Locate the cell with the specified text and output its [x, y] center coordinate. 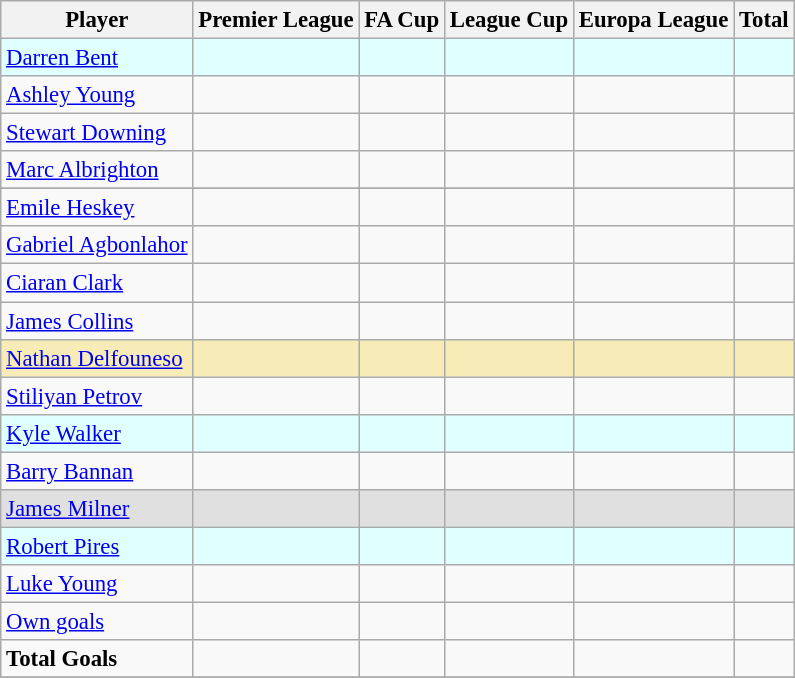
FA Cup [402, 20]
League Cup [508, 20]
Luke Young [97, 584]
James Collins [97, 321]
Nathan Delfouneso [97, 358]
Darren Bent [97, 58]
Kyle Walker [97, 433]
James Milner [97, 509]
Gabriel Agbonlahor [97, 245]
Stiliyan Petrov [97, 396]
Barry Bannan [97, 471]
Europa League [653, 20]
Emile Heskey [97, 208]
Robert Pires [97, 546]
Player [97, 20]
Stewart Downing [97, 133]
Total [764, 20]
Own goals [97, 621]
Marc Albrighton [97, 170]
Ashley Young [97, 95]
Total Goals [97, 659]
Ciaran Clark [97, 283]
Premier League [276, 20]
